Locate the cell with the specified text and output its [x, y] center coordinate. 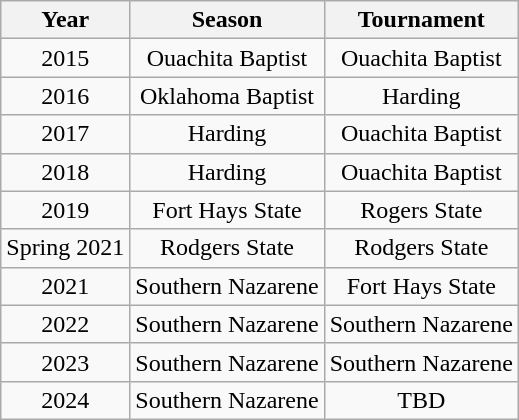
2024 [66, 400]
2015 [66, 58]
2022 [66, 324]
2016 [66, 96]
Tournament [421, 20]
Season [227, 20]
Rogers State [421, 210]
Spring 2021 [66, 248]
2021 [66, 286]
Oklahoma Baptist [227, 96]
2019 [66, 210]
2018 [66, 172]
2023 [66, 362]
Year [66, 20]
TBD [421, 400]
2017 [66, 134]
